Return the [x, y] coordinate for the center point of the cell that contains the specified text.  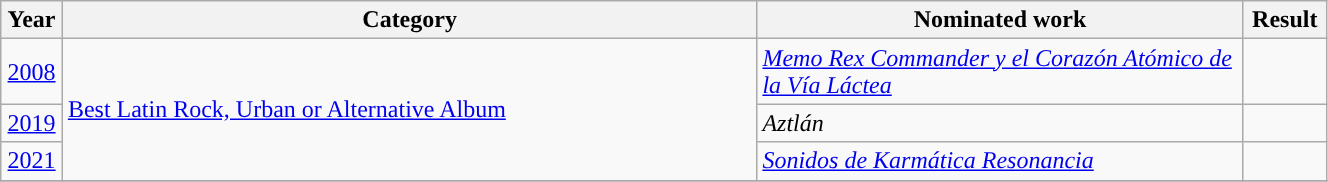
Aztlán [1000, 123]
Sonidos de Karmática Resonancia [1000, 161]
Memo Rex Commander y el Corazón Atómico de la Vía Láctea [1000, 72]
Result [1284, 20]
2008 [32, 72]
2021 [32, 161]
Nominated work [1000, 20]
Best Latin Rock, Urban or Alternative Album [410, 110]
2019 [32, 123]
Year [32, 20]
Category [410, 20]
